Output the (X, Y) coordinate of the center of the cell containing the given text.  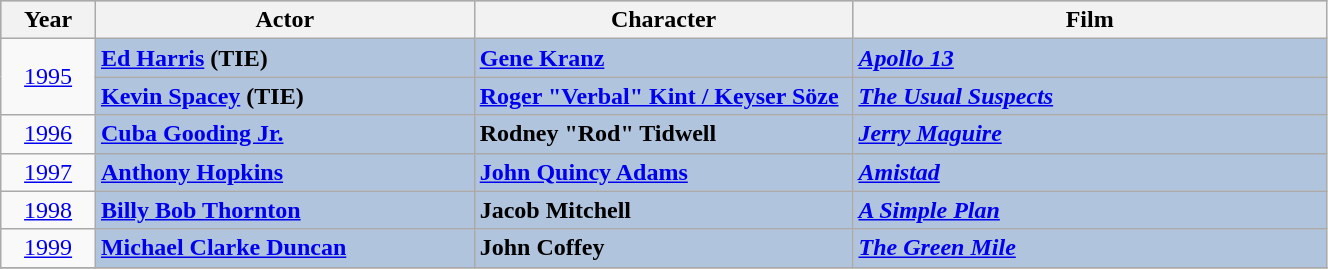
Anthony Hopkins (284, 172)
A Simple Plan (1090, 210)
Amistad (1090, 172)
1995 (48, 77)
Ed Harris (TIE) (284, 58)
The Green Mile (1090, 248)
Cuba Gooding Jr. (284, 134)
Actor (284, 20)
1996 (48, 134)
Roger "Verbal" Kint / Keyser Söze (664, 96)
1997 (48, 172)
Jerry Maguire (1090, 134)
Jacob Mitchell (664, 210)
Rodney "Rod" Tidwell (664, 134)
Billy Bob Thornton (284, 210)
Apollo 13 (1090, 58)
John Quincy Adams (664, 172)
Michael Clarke Duncan (284, 248)
1999 (48, 248)
Kevin Spacey (TIE) (284, 96)
1998 (48, 210)
Character (664, 20)
Year (48, 20)
Film (1090, 20)
John Coffey (664, 248)
Gene Kranz (664, 58)
The Usual Suspects (1090, 96)
